Detect which cell encompasses the target text, then output its [X, Y] center coordinate. 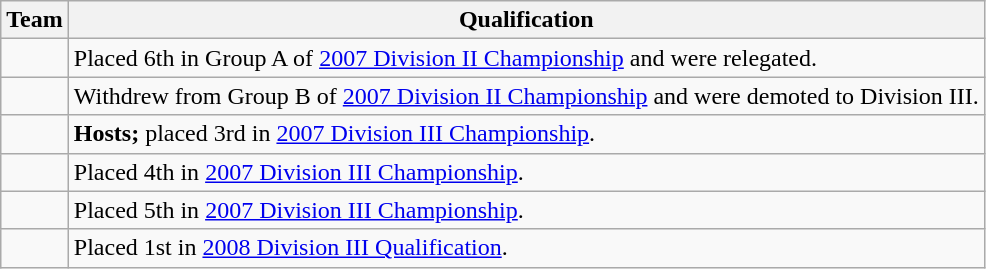
Placed 4th in 2007 Division III Championship. [526, 172]
Withdrew from Group B of 2007 Division II Championship and were demoted to Division III. [526, 96]
Placed 1st in 2008 Division III Qualification. [526, 248]
Placed 6th in Group A of 2007 Division II Championship and were relegated. [526, 58]
Team [35, 20]
Hosts; placed 3rd in 2007 Division III Championship. [526, 134]
Qualification [526, 20]
Placed 5th in 2007 Division III Championship. [526, 210]
